Scan for the cell matching the given text and deliver its (X, Y) coordinate at center. 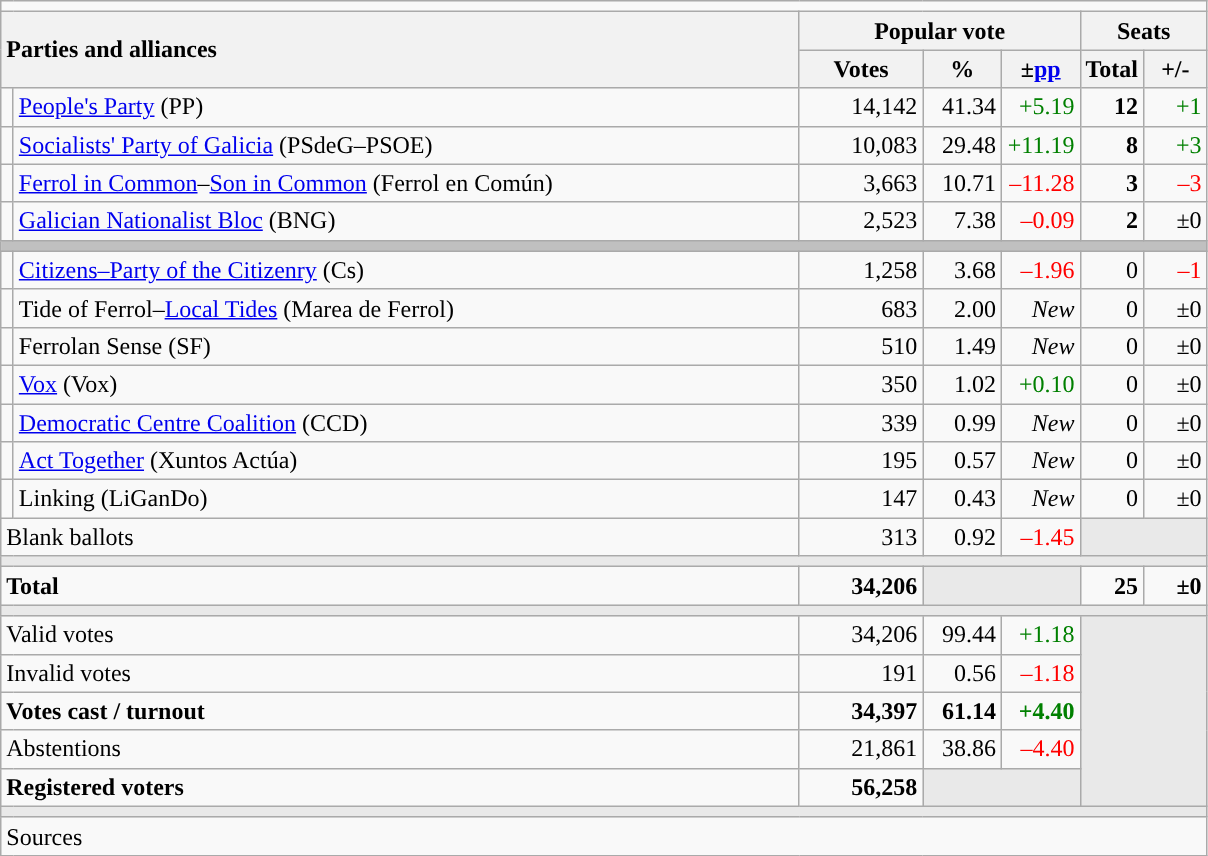
56,258 (861, 787)
Socialists' Party of Galicia (PSdeG–PSOE) (406, 145)
10.71 (962, 183)
34,397 (861, 711)
Blank ballots (400, 537)
–4.40 (1040, 749)
2 (1112, 221)
Invalid votes (400, 673)
Democratic Centre Coalition (CCD) (406, 423)
683 (861, 308)
–1.45 (1040, 537)
3.68 (962, 270)
–3 (1176, 183)
Linking (LiGanDo) (406, 499)
–1.18 (1040, 673)
–1 (1176, 270)
339 (861, 423)
0.92 (962, 537)
Seats (1144, 31)
61.14 (962, 711)
25 (1112, 586)
People's Party (PP) (406, 107)
1.02 (962, 384)
3 (1112, 183)
195 (861, 461)
14,142 (861, 107)
29.48 (962, 145)
Parties and alliances (400, 50)
1,258 (861, 270)
7.38 (962, 221)
Citizens–Party of the Citizenry (Cs) (406, 270)
313 (861, 537)
Ferrolan Sense (SF) (406, 346)
+4.40 (1040, 711)
+11.19 (1040, 145)
10,083 (861, 145)
41.34 (962, 107)
Vox (Vox) (406, 384)
3,663 (861, 183)
147 (861, 499)
8 (1112, 145)
–1.96 (1040, 270)
99.44 (962, 635)
–0.09 (1040, 221)
510 (861, 346)
+1.18 (1040, 635)
1.49 (962, 346)
+/- (1176, 69)
+0.10 (1040, 384)
Registered voters (400, 787)
Act Together (Xuntos Actúa) (406, 461)
0.99 (962, 423)
Galician Nationalist Bloc (BNG) (406, 221)
21,861 (861, 749)
+5.19 (1040, 107)
0.56 (962, 673)
Ferrol in Common–Son in Common (Ferrol en Común) (406, 183)
+1 (1176, 107)
Tide of Ferrol–Local Tides (Marea de Ferrol) (406, 308)
–11.28 (1040, 183)
% (962, 69)
Popular vote (940, 31)
Valid votes (400, 635)
±pp (1040, 69)
12 (1112, 107)
+3 (1176, 145)
0.43 (962, 499)
Abstentions (400, 749)
0.57 (962, 461)
2,523 (861, 221)
191 (861, 673)
Votes cast / turnout (400, 711)
38.86 (962, 749)
Sources (604, 836)
350 (861, 384)
2.00 (962, 308)
Votes (861, 69)
